Return (x, y) of the center of cell containing provided text 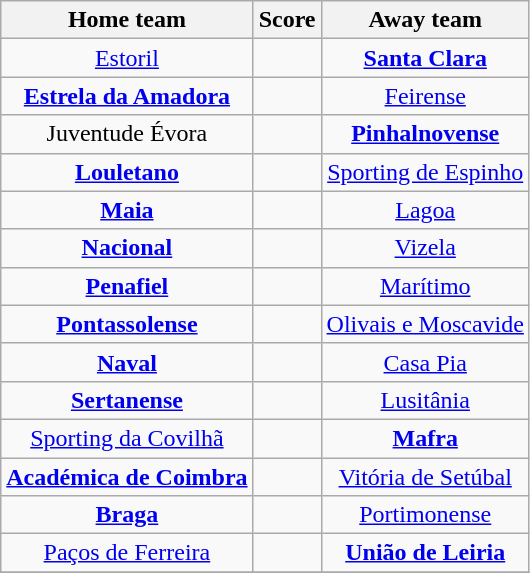
Portimonense (425, 515)
Nacional (127, 248)
Louletano (127, 172)
Naval (127, 362)
Juventude Évora (127, 134)
Maia (127, 210)
Estrela da Amadora (127, 96)
Marítimo (425, 286)
Home team (127, 20)
Penafiel (127, 286)
Santa Clara (425, 58)
Vizela (425, 248)
Estoril (127, 58)
Lusitânia (425, 400)
Paços de Ferreira (127, 553)
Sporting da Covilhã (127, 438)
Sporting de Espinho (425, 172)
Pinhalnovense (425, 134)
Away team (425, 20)
Mafra (425, 438)
Vitória de Setúbal (425, 477)
Lagoa (425, 210)
Casa Pia (425, 362)
Score (287, 20)
Pontassolense (127, 324)
Braga (127, 515)
Feirense (425, 96)
União de Leiria (425, 553)
Académica de Coimbra (127, 477)
Sertanense (127, 400)
Olivais e Moscavide (425, 324)
